Provide the [x, y] coordinate of the cell's center where the given text is located.  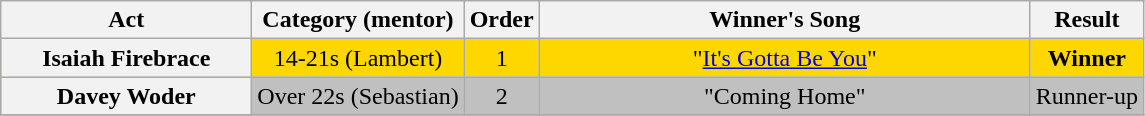
Runner-up [1086, 96]
"Coming Home" [784, 96]
14-21s (Lambert) [358, 58]
Winner [1086, 58]
Order [502, 20]
Category (mentor) [358, 20]
Result [1086, 20]
Isaiah Firebrace [126, 58]
1 [502, 58]
Winner's Song [784, 20]
2 [502, 96]
Act [126, 20]
Over 22s (Sebastian) [358, 96]
Davey Woder [126, 96]
"It's Gotta Be You" [784, 58]
